Pinpoint the cell where the given text exists, returning its (X, Y) midpoint coordinate. 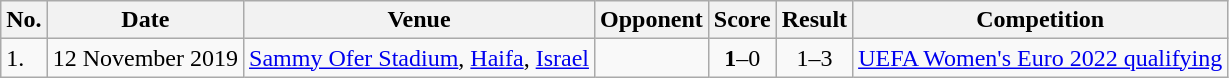
Score (742, 20)
12 November 2019 (145, 58)
Date (145, 20)
1–3 (814, 58)
Sammy Ofer Stadium, Haifa, Israel (420, 58)
UEFA Women's Euro 2022 qualifying (1040, 58)
Result (814, 20)
1. (24, 58)
No. (24, 20)
Venue (420, 20)
Opponent (651, 20)
1–0 (742, 58)
Competition (1040, 20)
